Identify which cell holds the provided text, then report its [x, y] central coordinate. 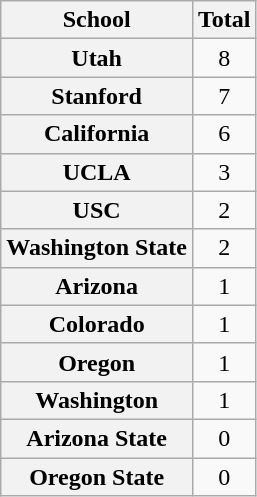
Total [225, 20]
USC [97, 210]
Colorado [97, 324]
7 [225, 96]
UCLA [97, 172]
Washington [97, 400]
Washington State [97, 248]
Utah [97, 58]
Stanford [97, 96]
8 [225, 58]
Oregon [97, 362]
Oregon State [97, 477]
School [97, 20]
6 [225, 134]
California [97, 134]
Arizona State [97, 438]
3 [225, 172]
Arizona [97, 286]
